Locate the cell with the specified text and output its (X, Y) center coordinate. 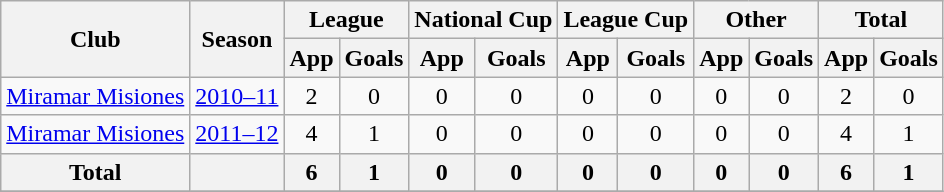
Club (96, 39)
Season (237, 39)
2011–12 (237, 134)
League Cup (626, 20)
2010–11 (237, 96)
National Cup (484, 20)
League (346, 20)
Other (756, 20)
